Scan for the cell matching the given text and deliver its [x, y] coordinate at center. 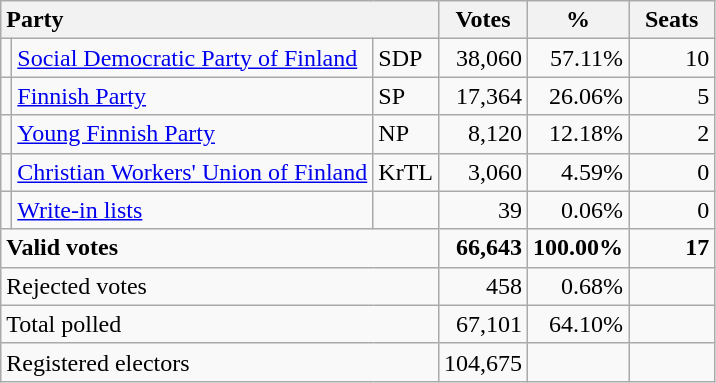
17 [672, 248]
Seats [672, 20]
10 [672, 58]
0.06% [578, 210]
17,364 [484, 96]
104,675 [484, 362]
2 [672, 134]
% [578, 20]
Registered electors [220, 362]
100.00% [578, 248]
57.11% [578, 58]
0.68% [578, 286]
Party [220, 20]
KrTL [406, 172]
SDP [406, 58]
Write-in lists [192, 210]
Christian Workers' Union of Finland [192, 172]
38,060 [484, 58]
3,060 [484, 172]
12.18% [578, 134]
Total polled [220, 324]
66,643 [484, 248]
Finnish Party [192, 96]
Votes [484, 20]
26.06% [578, 96]
Rejected votes [220, 286]
64.10% [578, 324]
4.59% [578, 172]
458 [484, 286]
SP [406, 96]
8,120 [484, 134]
67,101 [484, 324]
Valid votes [220, 248]
5 [672, 96]
Young Finnish Party [192, 134]
Social Democratic Party of Finland [192, 58]
39 [484, 210]
NP [406, 134]
